Identify which cell holds the provided text, then report its (X, Y) central coordinate. 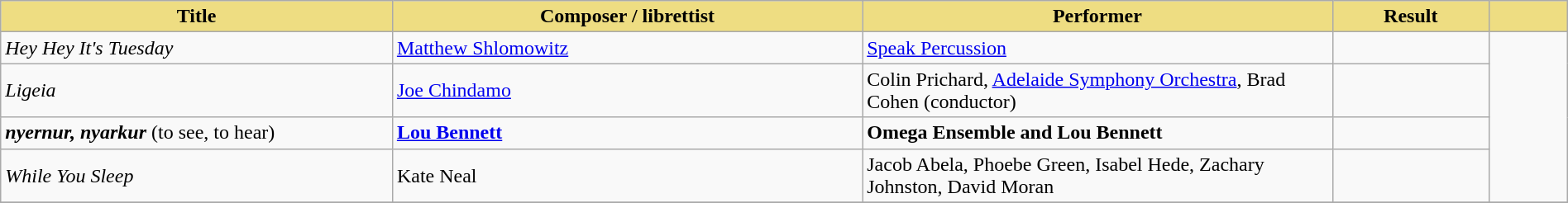
Omega Ensemble and Lou Bennett (1097, 133)
Ligeia (197, 91)
Lou Bennett (627, 133)
Performer (1097, 17)
Composer / librettist (627, 17)
Colin Prichard, Adelaide Symphony Orchestra, Brad Cohen (conductor) (1097, 91)
Jacob Abela, Phoebe Green, Isabel Hede, Zachary Johnston, David Moran (1097, 175)
Speak Percussion (1097, 48)
Kate Neal (627, 175)
Joe Chindamo (627, 91)
Matthew Shlomowitz (627, 48)
Title (197, 17)
While You Sleep (197, 175)
Hey Hey It's Tuesday (197, 48)
Result (1411, 17)
nyernur, nyarkur (to see, to hear) (197, 133)
